Output the [X, Y] coordinate of the center of the cell containing the given text.  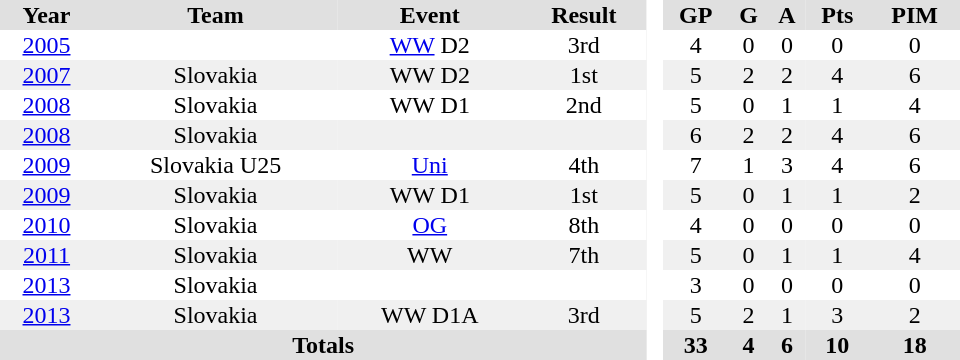
Pts [837, 15]
7 [696, 165]
Uni [430, 165]
A [786, 15]
8th [584, 225]
PIM [914, 15]
2007 [46, 75]
2011 [46, 255]
18 [914, 345]
33 [696, 345]
10 [837, 345]
Result [584, 15]
2nd [584, 105]
7th [584, 255]
2005 [46, 45]
Team [216, 15]
Year [46, 15]
Totals [323, 345]
Event [430, 15]
G [749, 15]
4th [584, 165]
OG [430, 225]
GP [696, 15]
WW D1A [430, 315]
2010 [46, 225]
WW [430, 255]
Slovakia U25 [216, 165]
